Output the [X, Y] coordinate of the center of the cell containing the given text.  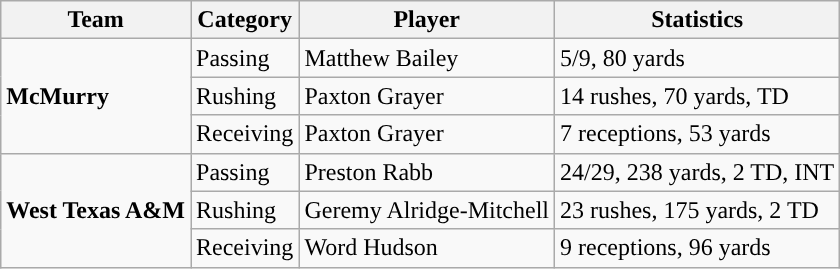
Team [96, 20]
Geremy Alridge-Mitchell [427, 210]
West Texas A&M [96, 210]
Statistics [698, 20]
14 rushes, 70 yards, TD [698, 96]
Category [244, 20]
24/29, 238 yards, 2 TD, INT [698, 172]
McMurry [96, 96]
7 receptions, 53 yards [698, 134]
Matthew Bailey [427, 58]
5/9, 80 yards [698, 58]
Player [427, 20]
Word Hudson [427, 248]
Preston Rabb [427, 172]
9 receptions, 96 yards [698, 248]
23 rushes, 175 yards, 2 TD [698, 210]
